Search for the cell housing the specified text and yield its (X, Y) center coordinate. 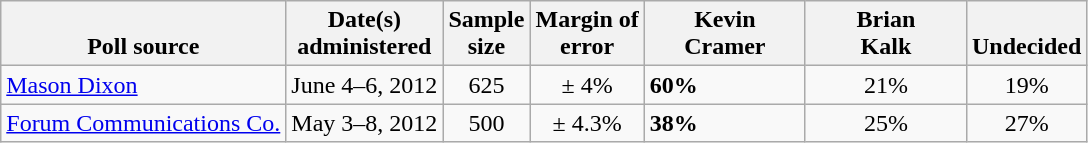
BrianKalk (886, 34)
Samplesize (486, 34)
38% (724, 123)
625 (486, 85)
± 4.3% (587, 123)
19% (1026, 85)
Poll source (144, 34)
KevinCramer (724, 34)
Margin oferror (587, 34)
May 3–8, 2012 (364, 123)
Forum Communications Co. (144, 123)
June 4–6, 2012 (364, 85)
Mason Dixon (144, 85)
Date(s)administered (364, 34)
60% (724, 85)
± 4% (587, 85)
Undecided (1026, 34)
25% (886, 123)
27% (1026, 123)
21% (886, 85)
500 (486, 123)
